Output the (x, y) coordinate of the center of the cell containing the given text.  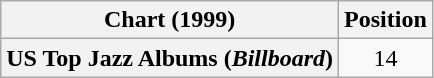
14 (386, 58)
Position (386, 20)
Chart (1999) (170, 20)
US Top Jazz Albums (Billboard) (170, 58)
